Pinpoint the cell where the given text exists, returning its [X, Y] midpoint coordinate. 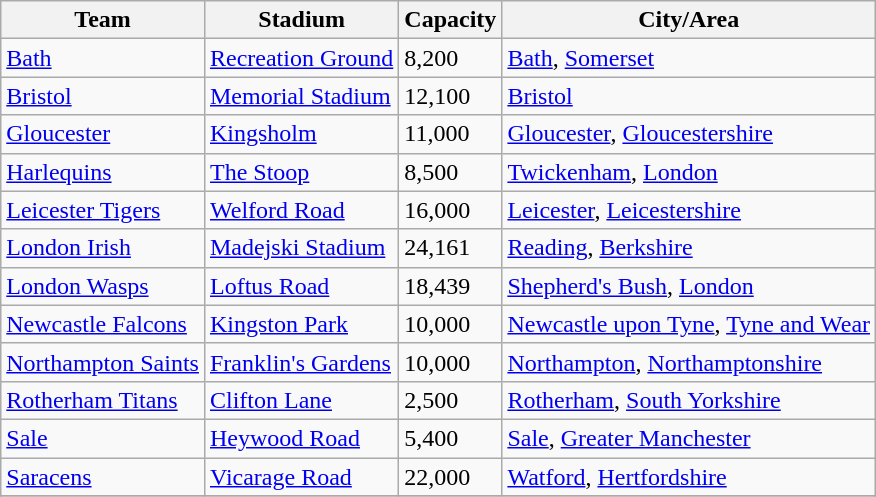
22,000 [450, 477]
Madejski Stadium [301, 248]
8,200 [450, 58]
Recreation Ground [301, 58]
8,500 [450, 172]
11,000 [450, 134]
Vicarage Road [301, 477]
Rotherham Titans [103, 400]
Gloucester [103, 134]
Sale [103, 438]
London Wasps [103, 286]
Reading, Berkshire [689, 248]
Kingston Park [301, 324]
Leicester Tigers [103, 210]
Sale, Greater Manchester [689, 438]
Kingsholm [301, 134]
18,439 [450, 286]
Memorial Stadium [301, 96]
Heywood Road [301, 438]
Watford, Hertfordshire [689, 477]
Stadium [301, 20]
Newcastle upon Tyne, Tyne and Wear [689, 324]
Northampton Saints [103, 362]
Franklin's Gardens [301, 362]
Twickenham, London [689, 172]
Gloucester, Gloucestershire [689, 134]
5,400 [450, 438]
Shepherd's Bush, London [689, 286]
Northampton, Northamptonshire [689, 362]
Saracens [103, 477]
City/Area [689, 20]
Newcastle Falcons [103, 324]
Bath, Somerset [689, 58]
Leicester, Leicestershire [689, 210]
Clifton Lane [301, 400]
Rotherham, South Yorkshire [689, 400]
London Irish [103, 248]
The Stoop [301, 172]
Loftus Road [301, 286]
Welford Road [301, 210]
Team [103, 20]
Bath [103, 58]
Harlequins [103, 172]
24,161 [450, 248]
16,000 [450, 210]
2,500 [450, 400]
Capacity [450, 20]
12,100 [450, 96]
